Search for the cell housing the specified text and yield its (x, y) center coordinate. 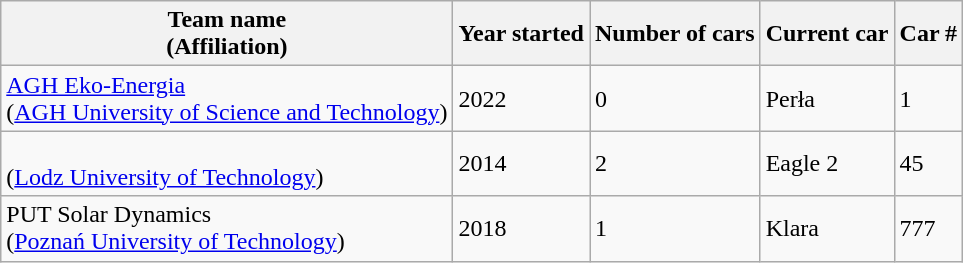
0 (676, 98)
Car # (928, 34)
45 (928, 164)
Eagle 2 (827, 164)
2022 (522, 98)
2 (676, 164)
Klara (827, 228)
PUT Solar Dynamics(Poznań University of Technology) (227, 228)
777 (928, 228)
2018 (522, 228)
Number of cars (676, 34)
Team name(Affiliation) (227, 34)
Year started (522, 34)
Perła (827, 98)
AGH Eko-Energia (AGH University of Science and Technology) (227, 98)
2014 (522, 164)
(Lodz University of Technology) (227, 164)
Current car (827, 34)
